Pinpoint the cell where the given text exists, returning its (X, Y) midpoint coordinate. 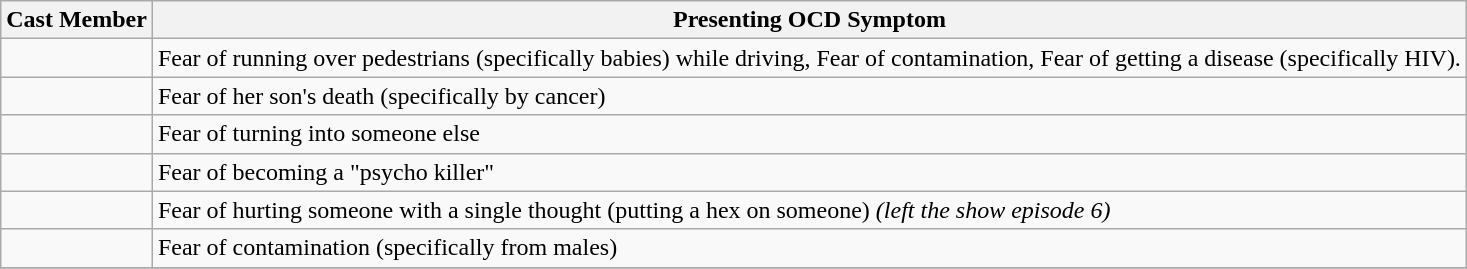
Cast Member (77, 20)
Fear of contamination (specifically from males) (809, 248)
Presenting OCD Symptom (809, 20)
Fear of running over pedestrians (specifically babies) while driving, Fear of contamination, Fear of getting a disease (specifically HIV). (809, 58)
Fear of turning into someone else (809, 134)
Fear of becoming a "psycho killer" (809, 172)
Fear of her son's death (specifically by cancer) (809, 96)
Fear of hurting someone with a single thought (putting a hex on someone) (left the show episode 6) (809, 210)
